Provide the [X, Y] coordinate of the cell's center where the given text is located.  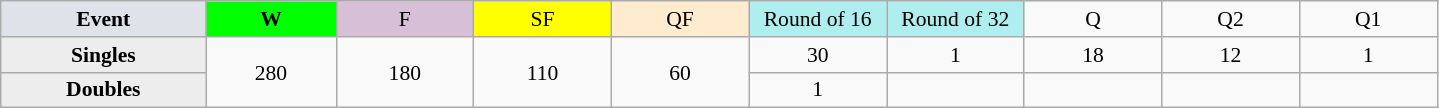
SF [543, 19]
12 [1231, 55]
Doubles [104, 90]
Q [1093, 19]
QF [680, 19]
Singles [104, 55]
60 [680, 72]
Q1 [1368, 19]
Round of 32 [955, 19]
F [405, 19]
180 [405, 72]
Round of 16 [818, 19]
Q2 [1231, 19]
280 [271, 72]
18 [1093, 55]
110 [543, 72]
Event [104, 19]
W [271, 19]
30 [818, 55]
